For the text-containing cell, return its midpoint in [x, y] coordinate format. 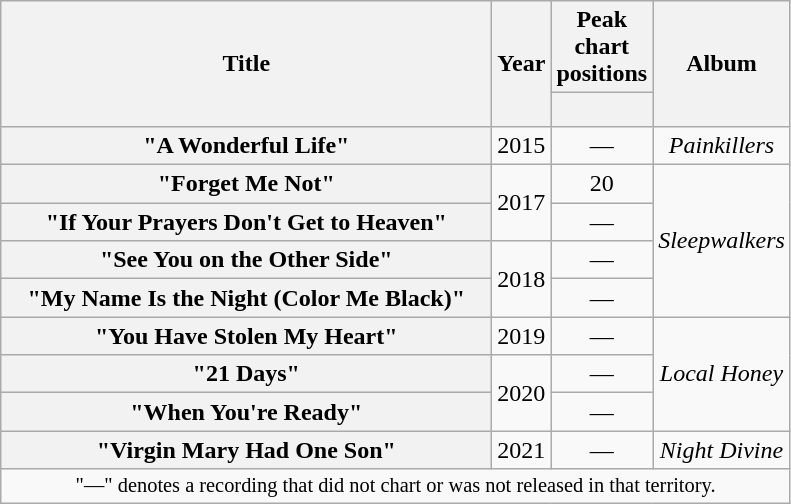
Year [522, 64]
2019 [522, 336]
Album [722, 64]
"My Name Is the Night (Color Me Black)" [246, 298]
2015 [522, 145]
"21 Days" [246, 374]
20 [602, 184]
2021 [522, 450]
2020 [522, 393]
"You Have Stolen My Heart" [246, 336]
"When You're Ready" [246, 412]
"If Your Prayers Don't Get to Heaven" [246, 222]
2018 [522, 279]
Local Honey [722, 374]
"Virgin Mary Had One Son" [246, 450]
"—" denotes a recording that did not chart or was not released in that territory. [396, 486]
2017 [522, 203]
Sleepwalkers [722, 241]
"See You on the Other Side" [246, 260]
Night Divine [722, 450]
Peak chart positions [602, 47]
"A Wonderful Life" [246, 145]
Painkillers [722, 145]
Title [246, 64]
"Forget Me Not" [246, 184]
